Return [x, y] of the center of cell containing provided text 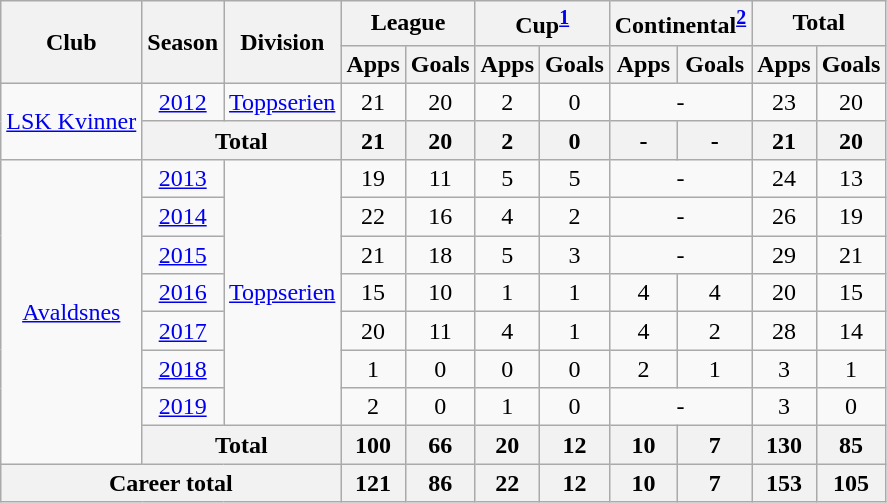
105 [851, 483]
Continental2 [680, 24]
League [408, 24]
66 [440, 445]
121 [373, 483]
13 [851, 178]
23 [784, 102]
24 [784, 178]
26 [784, 217]
2012 [183, 102]
14 [851, 331]
153 [784, 483]
2015 [183, 255]
Cup1 [542, 24]
2017 [183, 331]
86 [440, 483]
28 [784, 331]
100 [373, 445]
2016 [183, 293]
2014 [183, 217]
2018 [183, 369]
Club [72, 42]
LSK Kvinner [72, 121]
Division [282, 42]
18 [440, 255]
16 [440, 217]
Career total [171, 483]
130 [784, 445]
Season [183, 42]
Avaldsnes [72, 311]
29 [784, 255]
85 [851, 445]
2013 [183, 178]
2019 [183, 407]
